Return the [x, y] coordinate for the center point of the cell that contains the specified text.  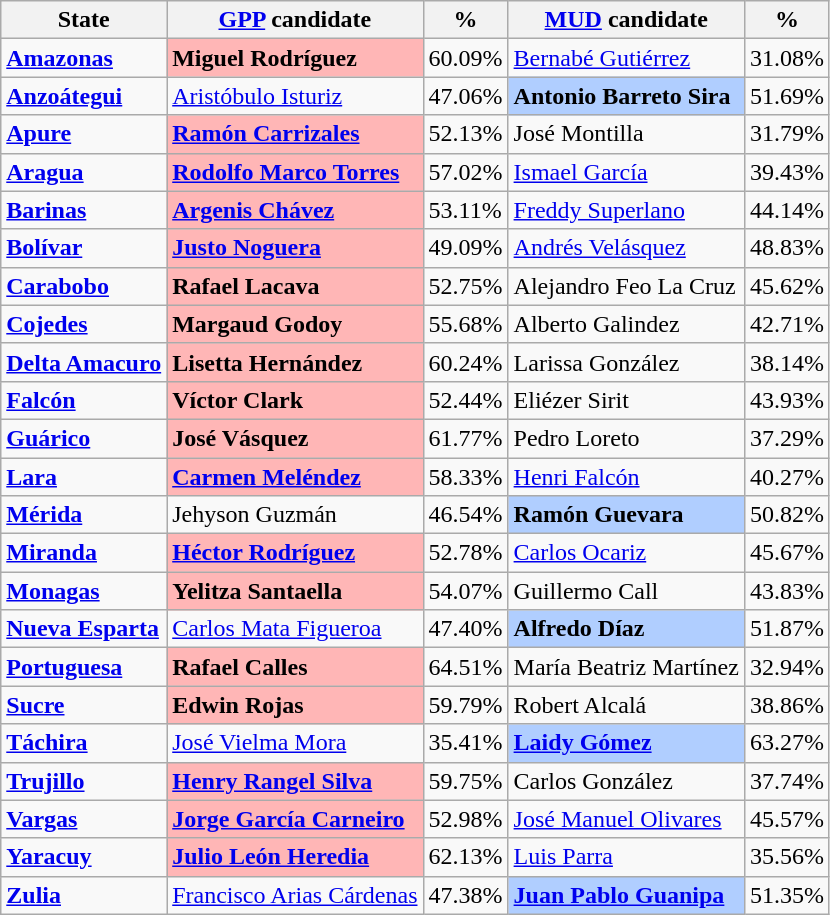
Vargas [84, 819]
Rafael Calles [295, 667]
60.24% [466, 362]
38.86% [786, 705]
62.13% [466, 857]
Alfredo Díaz [626, 629]
Ramón Guevara [626, 515]
Lara [84, 477]
47.40% [466, 629]
Rodolfo Marco Torres [295, 172]
Julio León Heredia [295, 857]
49.09% [466, 248]
54.07% [466, 591]
61.77% [466, 438]
64.51% [466, 667]
Miguel Rodríguez [295, 58]
MUD candidate [626, 20]
Mérida [84, 515]
María Beatriz Martínez [626, 667]
37.74% [786, 781]
Ismael García [626, 172]
Justo Noguera [295, 248]
Alejandro Feo La Cruz [626, 286]
31.08% [786, 58]
48.83% [786, 248]
52.13% [466, 134]
Portuguesa [84, 667]
Anzoátegui [84, 96]
José Manuel Olivares [626, 819]
José Vásquez [295, 438]
59.75% [466, 781]
José Vielma Mora [295, 743]
Laidy Gómez [626, 743]
45.67% [786, 553]
Edwin Rojas [295, 705]
45.62% [786, 286]
46.54% [466, 515]
45.57% [786, 819]
Cojedes [84, 324]
Margaud Godoy [295, 324]
Aragua [84, 172]
Miranda [84, 553]
39.43% [786, 172]
State [84, 20]
Trujillo [84, 781]
Eliézer Sirit [626, 400]
52.98% [466, 819]
Yelitza Santaella [295, 591]
Carmen Meléndez [295, 477]
35.41% [466, 743]
31.79% [786, 134]
Amazonas [84, 58]
50.82% [786, 515]
GPP candidate [295, 20]
Carlos Ocariz [626, 553]
52.78% [466, 553]
Henry Rangel Silva [295, 781]
Sucre [84, 705]
Táchira [84, 743]
51.69% [786, 96]
37.29% [786, 438]
Héctor Rodríguez [295, 553]
Jorge García Carneiro [295, 819]
Lisetta Hernández [295, 362]
Robert Alcalá [626, 705]
60.09% [466, 58]
35.56% [786, 857]
57.02% [466, 172]
Rafael Lacava [295, 286]
47.06% [466, 96]
47.38% [466, 895]
43.83% [786, 591]
Luis Parra [626, 857]
44.14% [786, 210]
Carabobo [84, 286]
Guárico [84, 438]
51.35% [786, 895]
Pedro Loreto [626, 438]
Barinas [84, 210]
Argenis Chávez [295, 210]
40.27% [786, 477]
Bernabé Gutiérrez [626, 58]
José Montilla [626, 134]
52.75% [466, 286]
Juan Pablo Guanipa [626, 895]
42.71% [786, 324]
53.11% [466, 210]
Alberto Galindez [626, 324]
Andrés Velásquez [626, 248]
Delta Amacuro [84, 362]
Carlos González [626, 781]
Larissa González [626, 362]
59.79% [466, 705]
63.27% [786, 743]
Falcón [84, 400]
51.87% [786, 629]
Yaracuy [84, 857]
Henri Falcón [626, 477]
Antonio Barreto Sira [626, 96]
Nueva Esparta [84, 629]
Zulia [84, 895]
Guillermo Call [626, 591]
58.33% [466, 477]
55.68% [466, 324]
Aristóbulo Isturiz [295, 96]
Jehyson Guzmán [295, 515]
Monagas [84, 591]
Víctor Clark [295, 400]
32.94% [786, 667]
Bolívar [84, 248]
38.14% [786, 362]
Ramón Carrizales [295, 134]
Apure [84, 134]
52.44% [466, 400]
Carlos Mata Figueroa [295, 629]
Francisco Arias Cárdenas [295, 895]
Freddy Superlano [626, 210]
43.93% [786, 400]
